Locate the cell with the specified text and output its (X, Y) center coordinate. 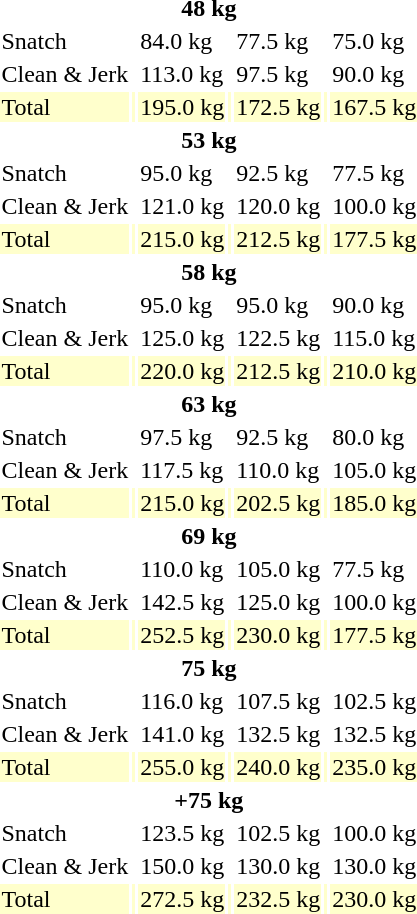
220.0 kg (182, 371)
150.0 kg (182, 866)
132.5 kg (278, 734)
117.5 kg (182, 470)
77.5 kg (278, 41)
122.5 kg (278, 338)
255.0 kg (182, 767)
172.5 kg (278, 107)
121.0 kg (182, 206)
113.0 kg (182, 74)
116.0 kg (182, 701)
142.5 kg (182, 602)
84.0 kg (182, 41)
202.5 kg (278, 503)
120.0 kg (278, 206)
123.5 kg (182, 833)
107.5 kg (278, 701)
252.5 kg (182, 635)
272.5 kg (182, 899)
105.0 kg (278, 569)
102.5 kg (278, 833)
232.5 kg (278, 899)
230.0 kg (278, 635)
130.0 kg (278, 866)
195.0 kg (182, 107)
240.0 kg (278, 767)
141.0 kg (182, 734)
